Scan for the cell matching the given text and deliver its [x, y] coordinate at center. 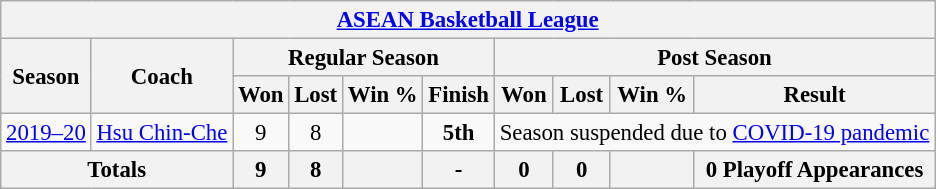
Totals [117, 170]
Post Season [714, 58]
5th [458, 133]
Result [814, 95]
0 Playoff Appearances [814, 170]
ASEAN Basketball League [468, 20]
Regular Season [364, 58]
Season [46, 76]
- [458, 170]
Season suspended due to COVID-19 pandemic [714, 133]
Coach [162, 76]
Hsu Chin-Che [162, 133]
2019–20 [46, 133]
Finish [458, 95]
